Search for the cell housing the specified text and yield its (x, y) center coordinate. 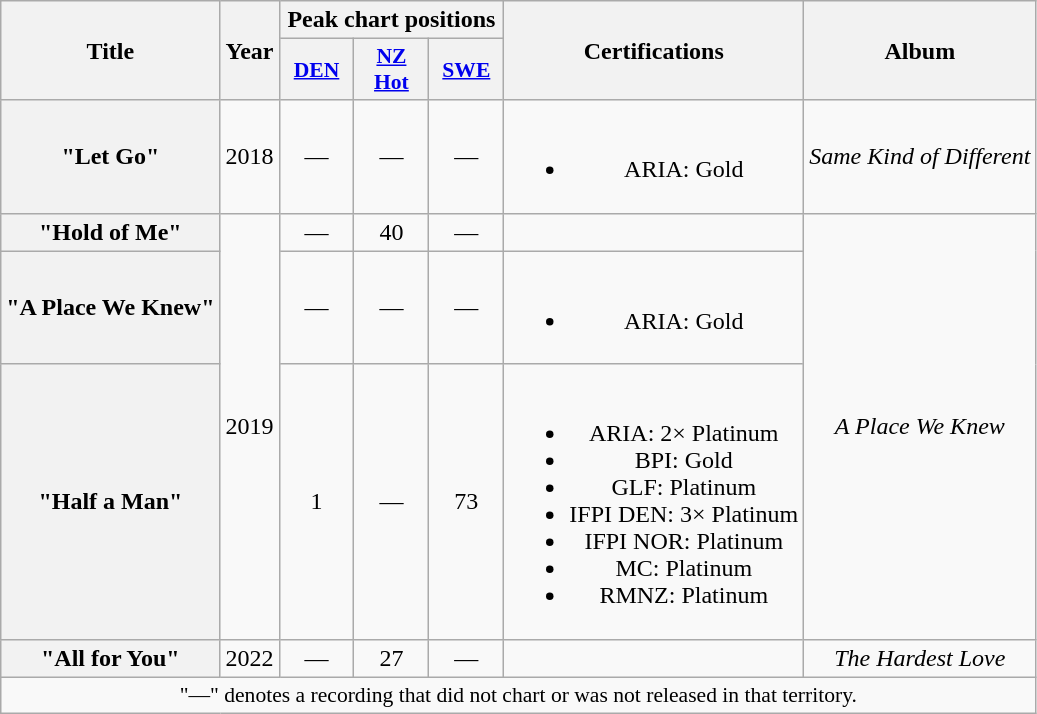
27 (392, 658)
2022 (250, 658)
"Half a Man" (110, 502)
ARIA: 2× PlatinumBPI: GoldGLF: PlatinumIFPI DEN: 3× PlatinumIFPI NOR: PlatinumMC: PlatinumRMNZ: Platinum (654, 502)
A Place We Knew (920, 426)
"All for You" (110, 658)
2019 (250, 426)
The Hardest Love (920, 658)
"Let Go" (110, 156)
Peak chart positions (392, 20)
1 (316, 502)
Year (250, 50)
"A Place We Knew" (110, 308)
40 (392, 232)
Same Kind of Different (920, 156)
"—" denotes a recording that did not chart or was not released in that territory. (518, 695)
2018 (250, 156)
SWE (466, 70)
NZHot (392, 70)
DEN (316, 70)
Album (920, 50)
73 (466, 502)
Certifications (654, 50)
Title (110, 50)
"Hold of Me" (110, 232)
